From the cell containing the given text, extract its center point as (X, Y) coordinate. 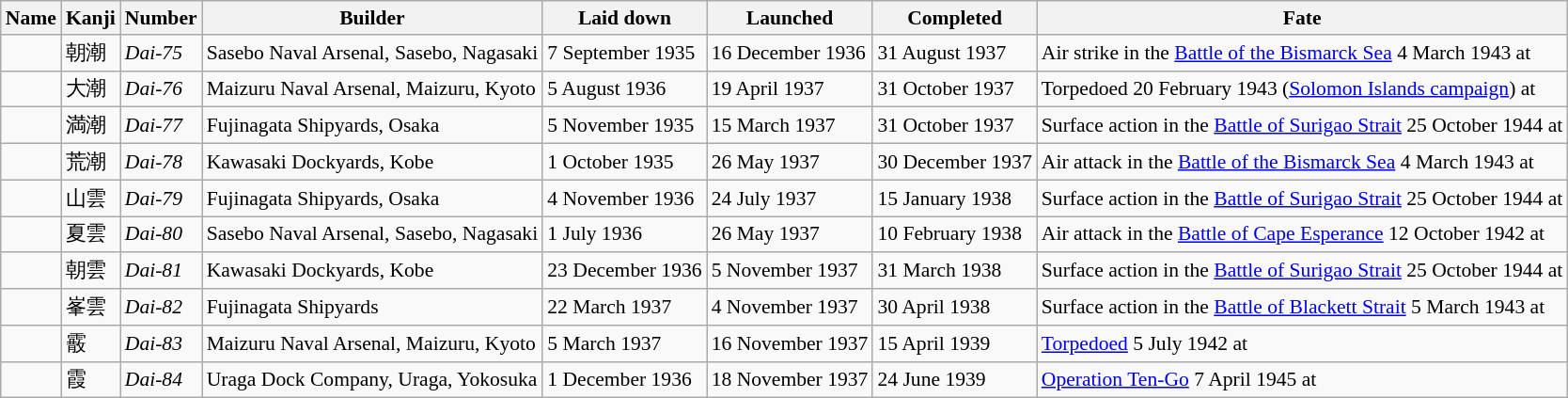
24 June 1939 (954, 380)
Kanji (90, 18)
22 March 1937 (624, 307)
Number (162, 18)
Dai-78 (162, 162)
Dai-81 (162, 271)
Dai-80 (162, 235)
31 March 1938 (954, 271)
朝雲 (90, 271)
24 July 1937 (790, 198)
30 April 1938 (954, 307)
Air strike in the Battle of the Bismarck Sea 4 March 1943 at (1303, 53)
Operation Ten-Go 7 April 1945 at (1303, 380)
30 December 1937 (954, 162)
5 August 1936 (624, 88)
満潮 (90, 126)
1 July 1936 (624, 235)
Fate (1303, 18)
Laid down (624, 18)
4 November 1937 (790, 307)
16 November 1937 (790, 344)
山雲 (90, 198)
Air attack in the Battle of Cape Esperance 12 October 1942 at (1303, 235)
峯雲 (90, 307)
5 November 1937 (790, 271)
Dai-82 (162, 307)
1 December 1936 (624, 380)
Name (31, 18)
5 March 1937 (624, 344)
夏雲 (90, 235)
Completed (954, 18)
15 January 1938 (954, 198)
16 December 1936 (790, 53)
1 October 1935 (624, 162)
4 November 1936 (624, 198)
23 December 1936 (624, 271)
Torpedoed 20 February 1943 (Solomon Islands campaign) at (1303, 88)
19 April 1937 (790, 88)
霰 (90, 344)
Air attack in the Battle of the Bismarck Sea 4 March 1943 at (1303, 162)
霞 (90, 380)
荒潮 (90, 162)
Dai-83 (162, 344)
15 April 1939 (954, 344)
18 November 1937 (790, 380)
Builder (372, 18)
Dai-77 (162, 126)
Dai-75 (162, 53)
Launched (790, 18)
Dai-79 (162, 198)
15 March 1937 (790, 126)
Torpedoed 5 July 1942 at (1303, 344)
5 November 1935 (624, 126)
10 February 1938 (954, 235)
7 September 1935 (624, 53)
Dai-76 (162, 88)
朝潮 (90, 53)
Surface action in the Battle of Blackett Strait 5 March 1943 at (1303, 307)
Fujinagata Shipyards (372, 307)
Dai-84 (162, 380)
大潮 (90, 88)
Uraga Dock Company, Uraga, Yokosuka (372, 380)
31 August 1937 (954, 53)
